Find where the given text appears and provide that cell's center as [x, y] coordinate. 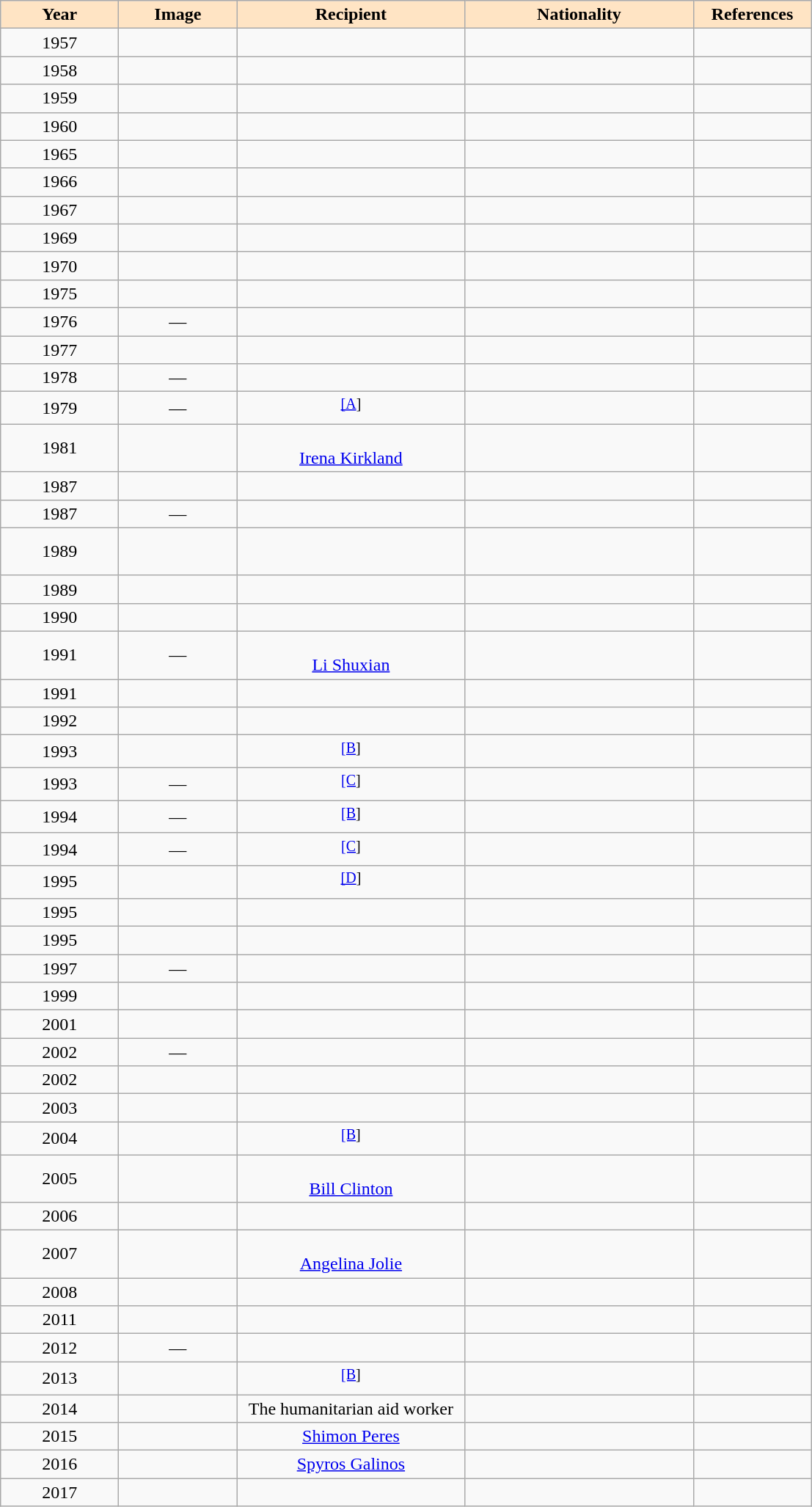
1992 [60, 721]
2001 [60, 1024]
The humanitarian aid worker [351, 1408]
1978 [60, 378]
Nationality [579, 15]
1958 [60, 70]
2003 [60, 1108]
1966 [60, 182]
Recipient [351, 15]
1960 [60, 126]
1997 [60, 968]
1967 [60, 210]
1976 [60, 321]
2017 [60, 1492]
1969 [60, 238]
References [753, 15]
2014 [60, 1408]
2015 [60, 1437]
2005 [60, 1178]
2007 [60, 1255]
1999 [60, 996]
2006 [60, 1216]
[D] [351, 882]
Shimon Peres [351, 1437]
Irena Kirkland [351, 448]
Image [178, 15]
[A] [351, 408]
2013 [60, 1378]
1977 [60, 350]
1979 [60, 408]
1959 [60, 98]
2011 [60, 1320]
1981 [60, 448]
1975 [60, 293]
Spyros Galinos [351, 1464]
Bill Clinton [351, 1178]
2004 [60, 1139]
Year [60, 15]
2016 [60, 1464]
Li Shuxian [351, 656]
Angelina Jolie [351, 1255]
2008 [60, 1292]
1970 [60, 266]
1965 [60, 154]
2012 [60, 1348]
1957 [60, 43]
1990 [60, 617]
